Find where the given text appears and provide that cell's center as [x, y] coordinate. 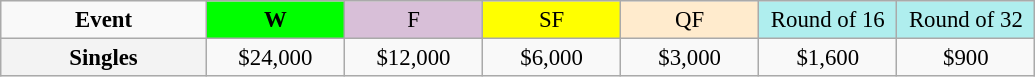
$6,000 [552, 58]
$3,000 [690, 58]
Round of 32 [966, 20]
$900 [966, 58]
QF [690, 20]
$12,000 [413, 58]
Event [104, 20]
Singles [104, 58]
$24,000 [275, 58]
F [413, 20]
Round of 16 [828, 20]
W [275, 20]
SF [552, 20]
$1,600 [828, 58]
